Search for the cell housing the specified text and yield its (x, y) center coordinate. 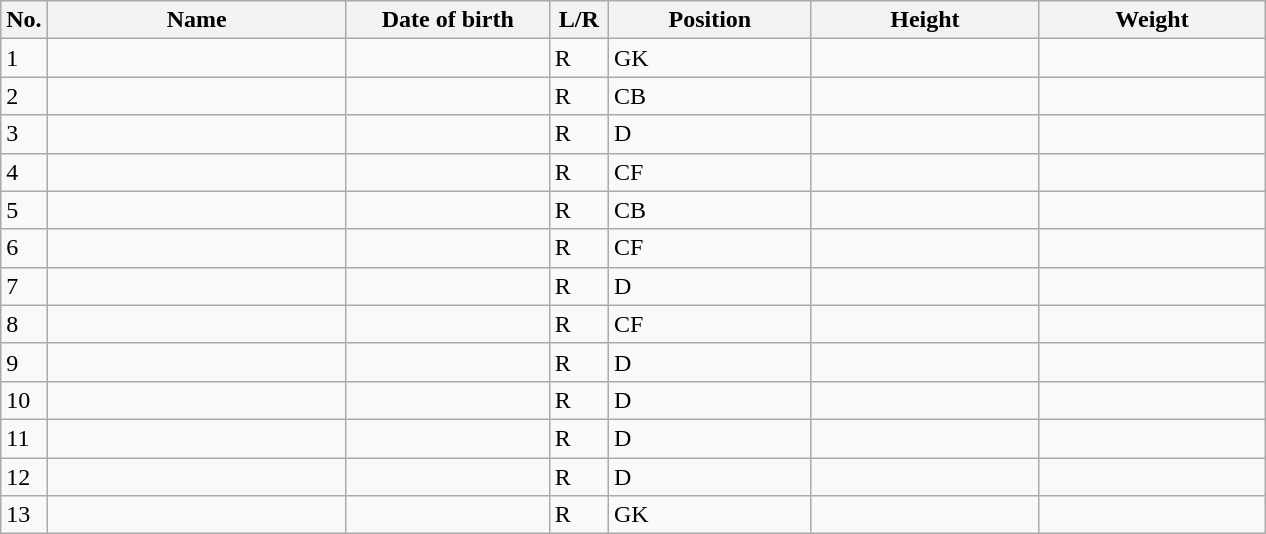
12 (24, 477)
Weight (1152, 20)
2 (24, 96)
5 (24, 210)
3 (24, 134)
8 (24, 324)
1 (24, 58)
No. (24, 20)
10 (24, 400)
11 (24, 438)
7 (24, 286)
Height (924, 20)
L/R (578, 20)
4 (24, 172)
Date of birth (448, 20)
13 (24, 515)
Name (196, 20)
9 (24, 362)
6 (24, 248)
Position (710, 20)
